Provide the [X, Y] coordinate of the cell's center where the given text is located.  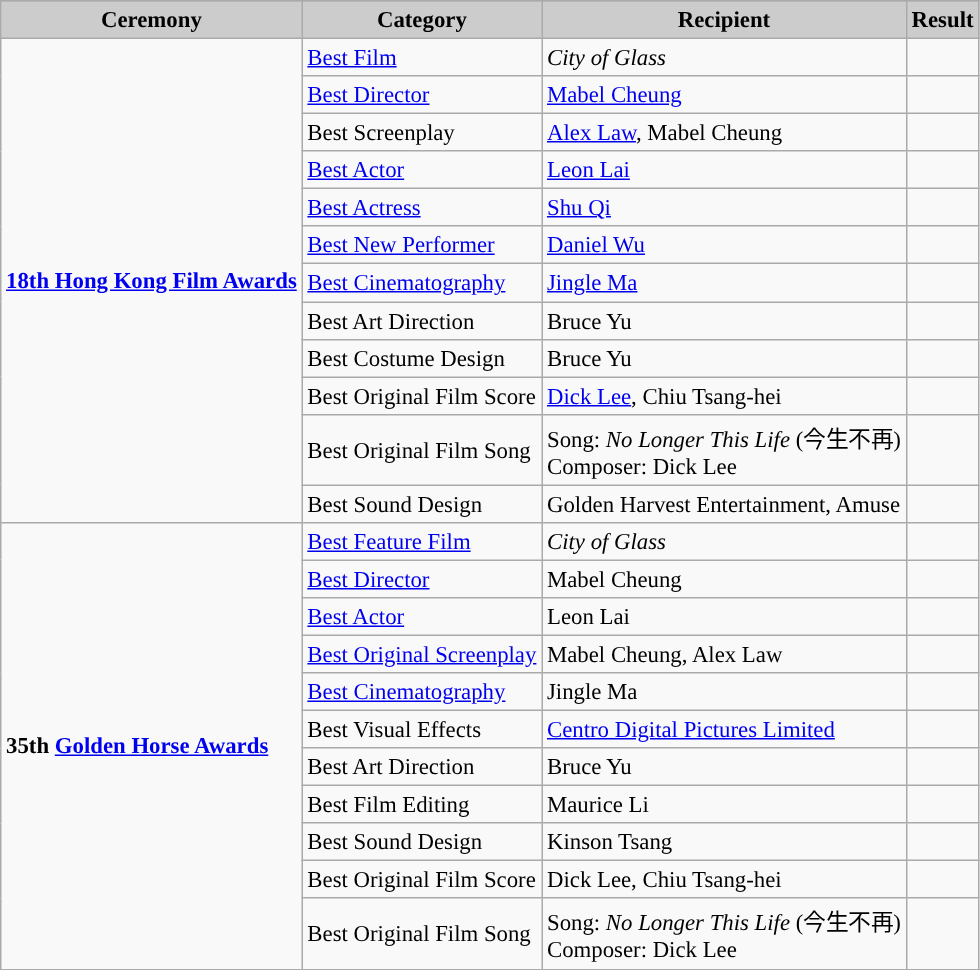
Best Original Screenplay [422, 654]
Kinson Tsang [724, 842]
Ceremony [152, 20]
Best Costume Design [422, 358]
Shu Qi [724, 208]
Golden Harvest Entertainment, Amuse [724, 504]
18th Hong Kong Film Awards [152, 281]
Category [422, 20]
Mabel Cheung, Alex Law [724, 654]
Best New Performer [422, 245]
Best Film [422, 58]
Best Film Editing [422, 805]
Alex Law, Mabel Cheung [724, 133]
Result [942, 20]
Recipient [724, 20]
Best Screenplay [422, 133]
Maurice Li [724, 805]
35th Golden Horse Awards [152, 746]
Centro Digital Pictures Limited [724, 730]
Best Visual Effects [422, 730]
Best Feature Film [422, 542]
Daniel Wu [724, 245]
Best Actress [422, 208]
